Return (X, Y) of the center of cell containing provided text 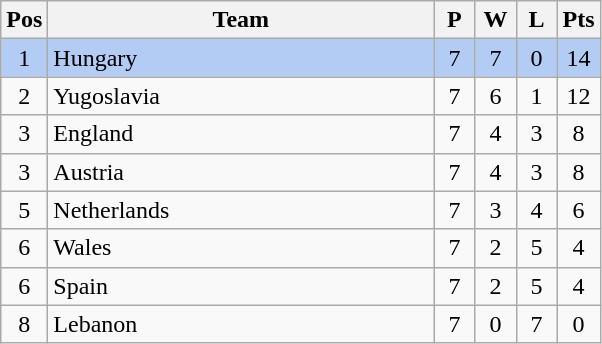
12 (578, 96)
Hungary (241, 58)
Team (241, 20)
Pts (578, 20)
14 (578, 58)
Netherlands (241, 210)
P (454, 20)
Pos (24, 20)
W (496, 20)
Lebanon (241, 324)
Wales (241, 248)
Spain (241, 286)
Austria (241, 172)
L (536, 20)
England (241, 134)
Yugoslavia (241, 96)
